Output the [X, Y] coordinate of the center of the cell containing the given text.  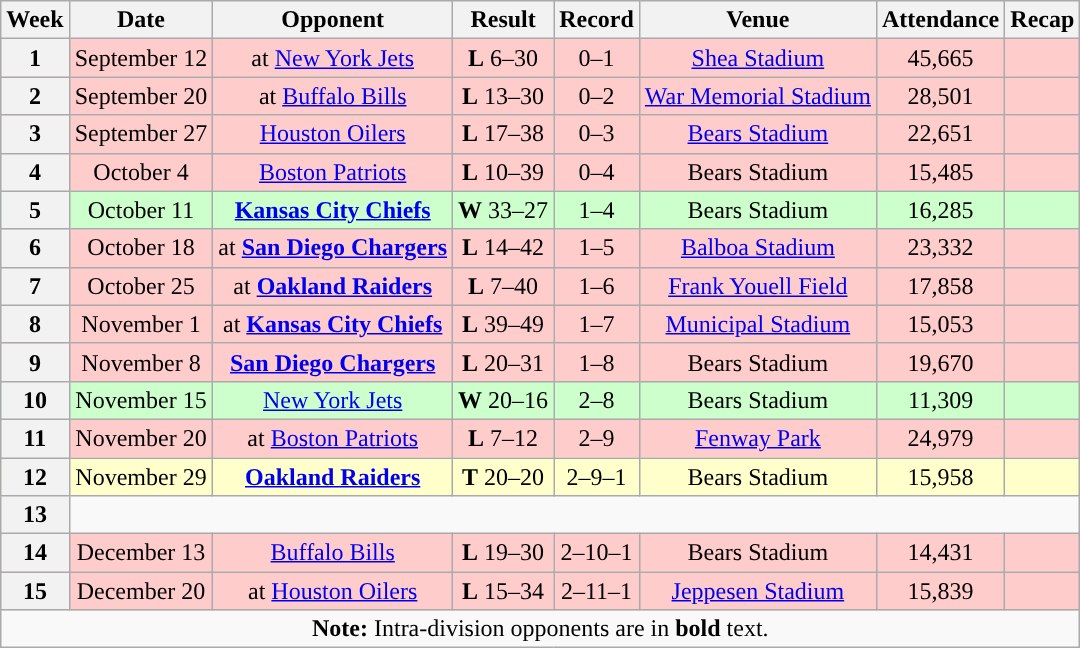
14 [35, 553]
Week [35, 20]
L 20–31 [504, 362]
3 [35, 134]
Fenway Park [758, 438]
4 [35, 172]
14,431 [940, 553]
L 13–30 [504, 96]
L 7–12 [504, 438]
at San Diego Chargers [333, 248]
45,665 [940, 58]
1–6 [597, 286]
Venue [758, 20]
at Kansas City Chiefs [333, 324]
Jeppesen Stadium [758, 591]
15,958 [940, 477]
12 [35, 477]
15 [35, 591]
October 11 [141, 210]
L 15–34 [504, 591]
15,839 [940, 591]
L 10–39 [504, 172]
November 1 [141, 324]
11,309 [940, 400]
1–4 [597, 210]
New York Jets [333, 400]
Buffalo Bills [333, 553]
24,979 [940, 438]
September 12 [141, 58]
November 15 [141, 400]
San Diego Chargers [333, 362]
5 [35, 210]
9 [35, 362]
October 4 [141, 172]
17,858 [940, 286]
War Memorial Stadium [758, 96]
Shea Stadium [758, 58]
Result [504, 20]
Attendance [940, 20]
W 20–16 [504, 400]
L 19–30 [504, 553]
November 20 [141, 438]
September 20 [141, 96]
6 [35, 248]
October 25 [141, 286]
23,332 [940, 248]
at Boston Patriots [333, 438]
Opponent [333, 20]
L 39–49 [504, 324]
L 7–40 [504, 286]
Recap [1042, 20]
October 18 [141, 248]
1–8 [597, 362]
Boston Patriots [333, 172]
1 [35, 58]
0–2 [597, 96]
2–9 [597, 438]
December 13 [141, 553]
10 [35, 400]
0–3 [597, 134]
15,485 [940, 172]
November 29 [141, 477]
W 33–27 [504, 210]
December 20 [141, 591]
2–8 [597, 400]
Date [141, 20]
at Buffalo Bills [333, 96]
7 [35, 286]
1–7 [597, 324]
19,670 [940, 362]
16,285 [940, 210]
at Houston Oilers [333, 591]
Record [597, 20]
2–11–1 [597, 591]
13 [35, 515]
September 27 [141, 134]
0–4 [597, 172]
8 [35, 324]
T 20–20 [504, 477]
0–1 [597, 58]
at New York Jets [333, 58]
22,651 [940, 134]
1–5 [597, 248]
2–10–1 [597, 553]
15,053 [940, 324]
L 17–38 [504, 134]
Kansas City Chiefs [333, 210]
11 [35, 438]
L 6–30 [504, 58]
2–9–1 [597, 477]
Frank Youell Field [758, 286]
Municipal Stadium [758, 324]
L 14–42 [504, 248]
28,501 [940, 96]
Oakland Raiders [333, 477]
Houston Oilers [333, 134]
2 [35, 96]
November 8 [141, 362]
Note: Intra-division opponents are in bold text. [540, 629]
at Oakland Raiders [333, 286]
Balboa Stadium [758, 248]
